Return [X, Y] of the center of cell containing provided text 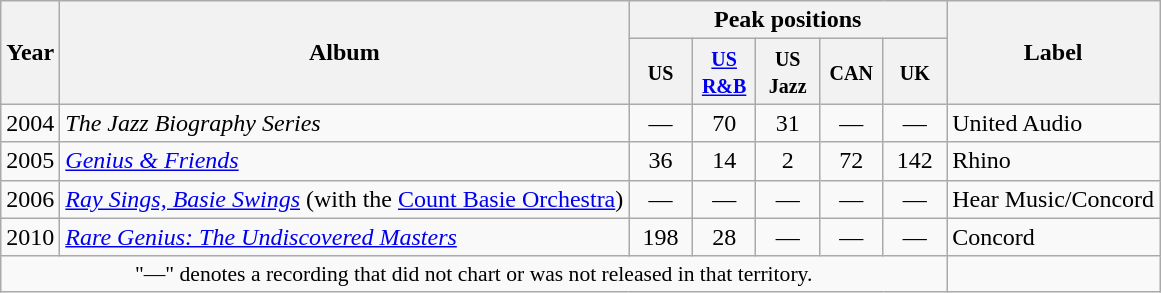
31 [788, 123]
198 [661, 237]
Hear Music/Concord [1054, 199]
Genius & Friends [344, 161]
2005 [30, 161]
Peak positions [788, 20]
"—" denotes a recording that did not chart or was not released in that territory. [474, 274]
US [661, 72]
United Audio [1054, 123]
CAN [851, 72]
142 [915, 161]
14 [724, 161]
The Jazz Biography Series [344, 123]
2004 [30, 123]
US Jazz [788, 72]
2 [788, 161]
Label [1054, 52]
28 [724, 237]
UK [915, 72]
Ray Sings, Basie Swings (with the Count Basie Orchestra) [344, 199]
70 [724, 123]
2006 [30, 199]
USR&B [724, 72]
Rare Genius: The Undiscovered Masters [344, 237]
Album [344, 52]
2010 [30, 237]
Rhino [1054, 161]
Year [30, 52]
Concord [1054, 237]
72 [851, 161]
36 [661, 161]
